Find where the given text appears and provide that cell's center as (x, y) coordinate. 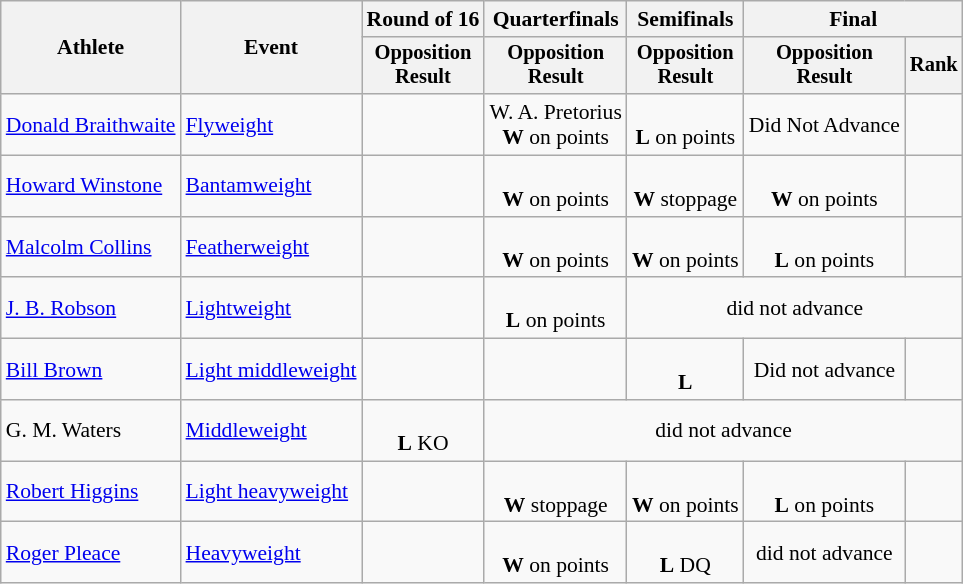
Heavyweight (272, 552)
G. M. Waters (91, 430)
Flyweight (272, 124)
Howard Winstone (91, 186)
Quarterfinals (555, 19)
Round of 16 (424, 19)
Event (272, 48)
Malcolm Collins (91, 248)
Light heavyweight (272, 492)
L DQ (686, 552)
Robert Higgins (91, 492)
Semifinals (686, 19)
Final (854, 19)
Light middleweight (272, 370)
W. A. PretoriusW on points (555, 124)
Bill Brown (91, 370)
Lightweight (272, 308)
L (686, 370)
Featherweight (272, 248)
Donald Braithwaite (91, 124)
Roger Pleace (91, 552)
Rank (934, 66)
Did not advance (824, 370)
Did Not Advance (824, 124)
Athlete (91, 48)
Bantamweight (272, 186)
J. B. Robson (91, 308)
L KO (424, 430)
Middleweight (272, 430)
